Identify which cell holds the provided text, then report its (x, y) central coordinate. 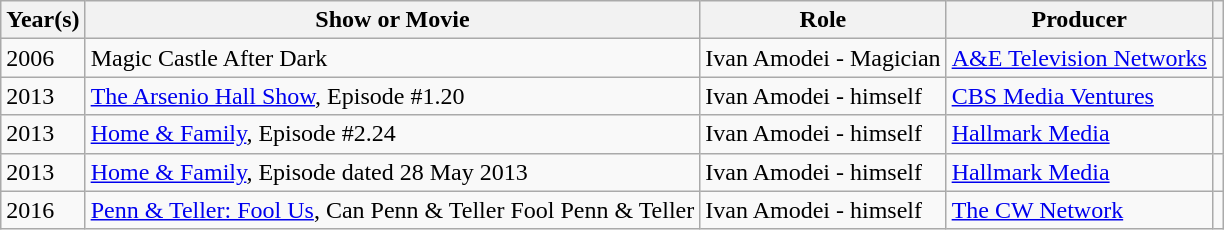
Ivan Amodei - Magician (823, 58)
Role (823, 20)
Penn & Teller: Fool Us, Can Penn & Teller Fool Penn & Teller (392, 210)
Home & Family, Episode #2.24 (392, 134)
Magic Castle After Dark (392, 58)
The CW Network (1079, 210)
Producer (1079, 20)
Show or Movie (392, 20)
Home & Family, Episode dated 28 May 2013 (392, 172)
2006 (43, 58)
2016 (43, 210)
Year(s) (43, 20)
The Arsenio Hall Show, Episode #1.20 (392, 96)
A&E Television Networks (1079, 58)
CBS Media Ventures (1079, 96)
